Find where the given text appears and provide that cell's center as (x, y) coordinate. 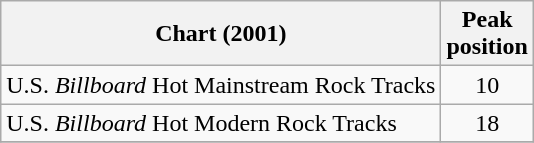
18 (487, 123)
U.S. Billboard Hot Mainstream Rock Tracks (221, 85)
Chart (2001) (221, 34)
U.S. Billboard Hot Modern Rock Tracks (221, 123)
10 (487, 85)
Peakposition (487, 34)
